Identify which cell holds the provided text, then report its (X, Y) central coordinate. 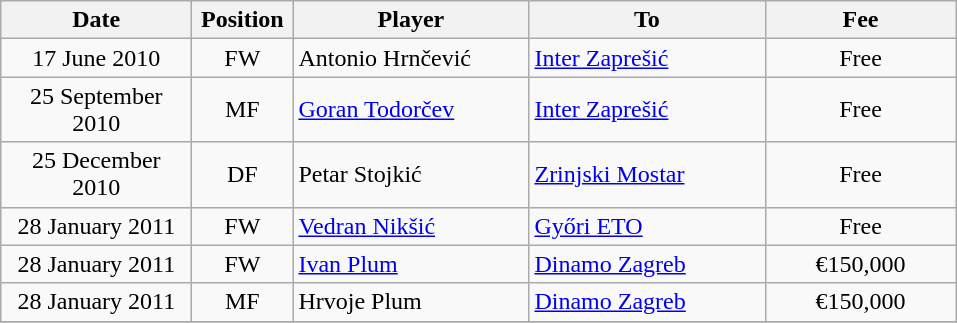
Zrinjski Mostar (647, 174)
17 June 2010 (96, 58)
To (647, 20)
Player (411, 20)
25 September 2010 (96, 110)
Goran Todorčev (411, 110)
Vedran Nikšić (411, 226)
DF (242, 174)
Győri ETO (647, 226)
25 December 2010 (96, 174)
Hrvoje Plum (411, 302)
Ivan Plum (411, 264)
Position (242, 20)
Date (96, 20)
Fee (860, 20)
Antonio Hrnčević (411, 58)
Petar Stojkić (411, 174)
